For the text-containing cell, return its midpoint in [x, y] coordinate format. 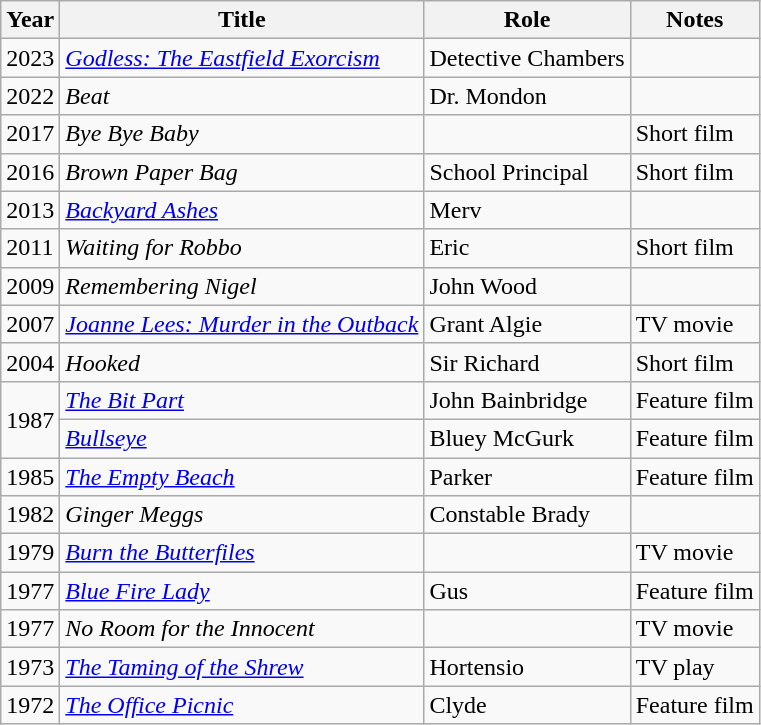
2004 [30, 362]
Hortensio [527, 667]
Waiting for Robbo [242, 248]
Bye Bye Baby [242, 134]
The Taming of the Shrew [242, 667]
Parker [527, 477]
Dr. Mondon [527, 96]
The Bit Part [242, 400]
TV play [694, 667]
1979 [30, 553]
No Room for the Innocent [242, 629]
The Empty Beach [242, 477]
1987 [30, 419]
2013 [30, 210]
2017 [30, 134]
The Office Picnic [242, 705]
2007 [30, 324]
Beat [242, 96]
School Principal [527, 172]
Clyde [527, 705]
1982 [30, 515]
Bluey McGurk [527, 438]
Grant Algie [527, 324]
Detective Chambers [527, 58]
Sir Richard [527, 362]
Bullseye [242, 438]
John Wood [527, 286]
Brown Paper Bag [242, 172]
2022 [30, 96]
Eric [527, 248]
Title [242, 20]
2011 [30, 248]
Joanne Lees: Murder in the Outback [242, 324]
1973 [30, 667]
2016 [30, 172]
John Bainbridge [527, 400]
Blue Fire Lady [242, 591]
Godless: The Eastfield Exorcism [242, 58]
Role [527, 20]
1985 [30, 477]
Gus [527, 591]
Burn the Butterfiles [242, 553]
Notes [694, 20]
1972 [30, 705]
Year [30, 20]
Merv [527, 210]
Backyard Ashes [242, 210]
Constable Brady [527, 515]
2023 [30, 58]
2009 [30, 286]
Ginger Meggs [242, 515]
Hooked [242, 362]
Remembering Nigel [242, 286]
